Capture the cell that displays the provided text and extract its (X, Y) central coordinate. 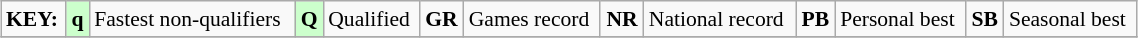
Personal best (900, 19)
q (78, 19)
Games record (532, 19)
Qualified (371, 19)
NR (622, 19)
SB (985, 19)
Fastest non-qualifiers (192, 19)
Seasonal best (1070, 19)
GR (442, 19)
National record (720, 19)
KEY: (34, 19)
Q (309, 19)
PB (816, 19)
